From the cell containing the given text, extract its center point as [X, Y] coordinate. 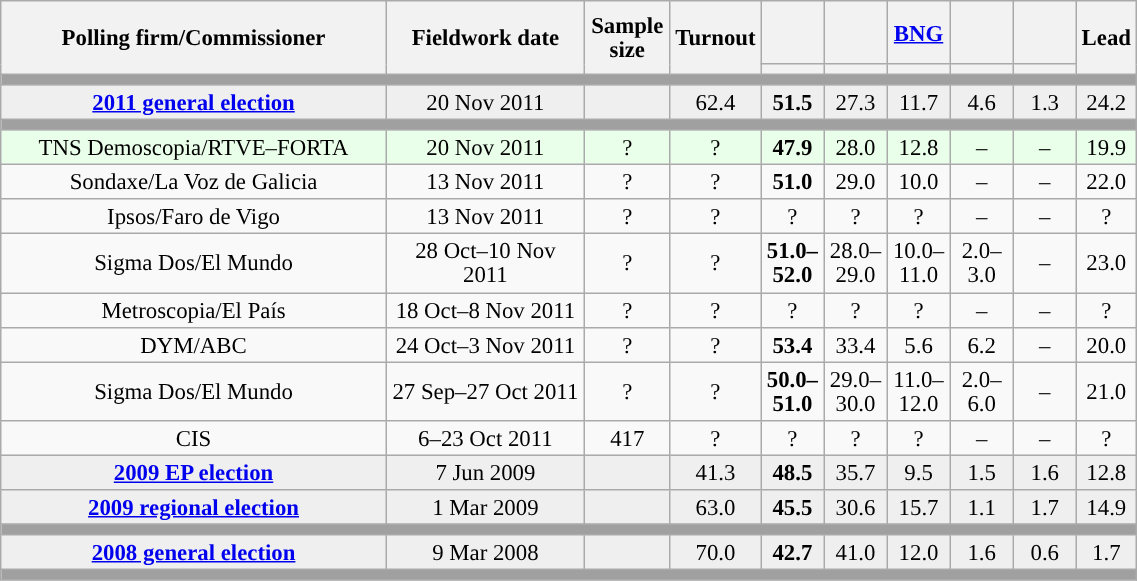
BNG [918, 32]
33.4 [856, 344]
1.3 [1044, 102]
50.0–51.0 [792, 392]
41.0 [856, 552]
19.9 [1106, 148]
Turnout [716, 38]
2009 regional election [194, 508]
22.0 [1106, 182]
14.9 [1106, 508]
12.0 [918, 552]
20.0 [1106, 344]
Ipsos/Faro de Vigo [194, 218]
18 Oct–8 Nov 2011 [485, 310]
1.5 [982, 472]
28 Oct–10 Nov 2011 [485, 264]
51.0 [792, 182]
Lead [1106, 38]
2008 general election [194, 552]
30.6 [856, 508]
9 Mar 2008 [485, 552]
4.6 [982, 102]
9.5 [918, 472]
Fieldwork date [485, 38]
0.6 [1044, 552]
24 Oct–3 Nov 2011 [485, 344]
62.4 [716, 102]
10.0 [918, 182]
11.7 [918, 102]
11.0–12.0 [918, 392]
27.3 [856, 102]
10.0–11.0 [918, 264]
15.7 [918, 508]
Polling firm/Commissioner [194, 38]
CIS [194, 438]
6.2 [982, 344]
2009 EP election [194, 472]
23.0 [1106, 264]
45.5 [792, 508]
Metroscopia/El País [194, 310]
2.0–3.0 [982, 264]
2011 general election [194, 102]
70.0 [716, 552]
DYM/ABC [194, 344]
1 Mar 2009 [485, 508]
42.7 [792, 552]
29.0–30.0 [856, 392]
Sample size [627, 38]
35.7 [856, 472]
TNS Demoscopia/RTVE–FORTA [194, 148]
63.0 [716, 508]
28.0–29.0 [856, 264]
28.0 [856, 148]
51.5 [792, 102]
5.6 [918, 344]
6–23 Oct 2011 [485, 438]
24.2 [1106, 102]
7 Jun 2009 [485, 472]
29.0 [856, 182]
27 Sep–27 Oct 2011 [485, 392]
41.3 [716, 472]
Sondaxe/La Voz de Galicia [194, 182]
21.0 [1106, 392]
53.4 [792, 344]
47.9 [792, 148]
2.0–6.0 [982, 392]
1.1 [982, 508]
417 [627, 438]
51.0–52.0 [792, 264]
48.5 [792, 472]
